Identify which cell holds the provided text, then report its [X, Y] central coordinate. 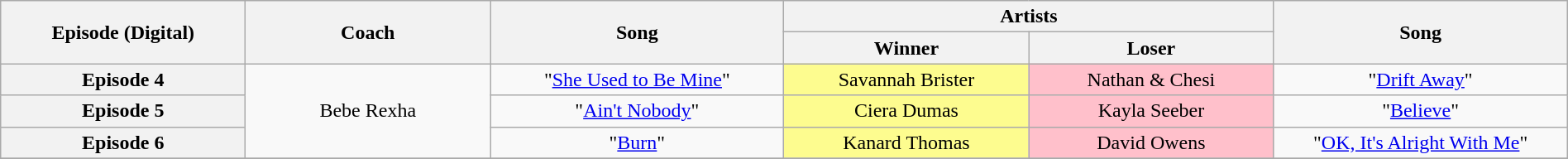
Savannah Brister [906, 79]
Ciera Dumas [906, 111]
"Believe" [1421, 111]
Bebe Rexha [368, 111]
Episode 6 [123, 142]
Loser [1151, 48]
Kanard Thomas [906, 142]
Winner [906, 48]
"OK, It's Alright With Me" [1421, 142]
Episode 5 [123, 111]
Episode 4 [123, 79]
Episode (Digital) [123, 32]
"She Used to Be Mine" [637, 79]
Artists [1029, 17]
David Owens [1151, 142]
Kayla Seeber [1151, 111]
Nathan & Chesi [1151, 79]
"Drift Away" [1421, 79]
"Burn" [637, 142]
Coach [368, 32]
"Ain't Nobody" [637, 111]
